Return the (X, Y) coordinate for the center point of the cell that contains the specified text.  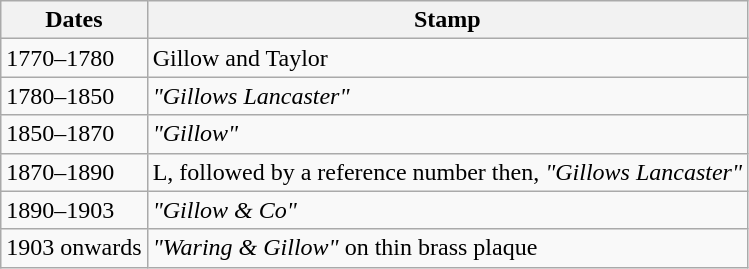
"Waring & Gillow" on thin brass plaque (447, 248)
1870–1890 (74, 172)
"Gillow & Co" (447, 210)
Dates (74, 20)
Stamp (447, 20)
L, followed by a reference number then, "Gillows Lancaster" (447, 172)
Gillow and Taylor (447, 58)
1850–1870 (74, 134)
1890–1903 (74, 210)
"Gillows Lancaster" (447, 96)
1780–1850 (74, 96)
1770–1780 (74, 58)
1903 onwards (74, 248)
"Gillow" (447, 134)
